Search for the cell housing the specified text and yield its (X, Y) center coordinate. 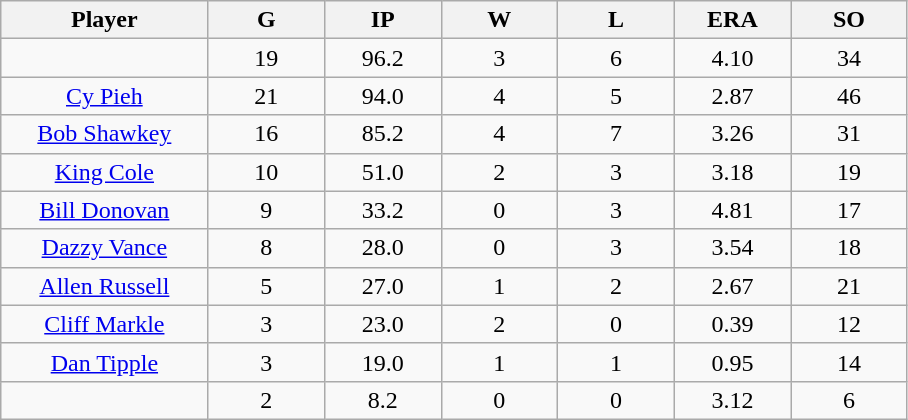
12 (850, 324)
G (266, 20)
Player (104, 20)
46 (850, 96)
King Cole (104, 172)
3.18 (732, 172)
85.2 (384, 134)
23.0 (384, 324)
3.12 (732, 400)
94.0 (384, 96)
8 (266, 248)
3.26 (732, 134)
51.0 (384, 172)
17 (850, 210)
10 (266, 172)
2.87 (732, 96)
3.54 (732, 248)
4.10 (732, 58)
L (616, 20)
Bill Donovan (104, 210)
SO (850, 20)
Bob Shawkey (104, 134)
7 (616, 134)
33.2 (384, 210)
W (500, 20)
IP (384, 20)
96.2 (384, 58)
8.2 (384, 400)
Cy Pieh (104, 96)
ERA (732, 20)
4.81 (732, 210)
Allen Russell (104, 286)
14 (850, 362)
28.0 (384, 248)
Dazzy Vance (104, 248)
9 (266, 210)
Dan Tipple (104, 362)
2.67 (732, 286)
34 (850, 58)
Cliff Markle (104, 324)
31 (850, 134)
27.0 (384, 286)
19.0 (384, 362)
0.95 (732, 362)
18 (850, 248)
16 (266, 134)
0.39 (732, 324)
